From the cell containing the given text, extract its center point as (X, Y) coordinate. 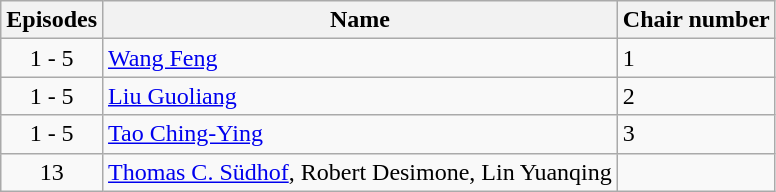
Liu Guoliang (360, 96)
2 (696, 96)
Tao Ching-Ying (360, 134)
3 (696, 134)
Name (360, 20)
Thomas C. Südhof, Robert Desimone, Lin Yuanqing (360, 172)
1 (696, 58)
13 (52, 172)
Episodes (52, 20)
Chair number (696, 20)
Wang Feng (360, 58)
